Scan for the cell matching the given text and deliver its [x, y] coordinate at center. 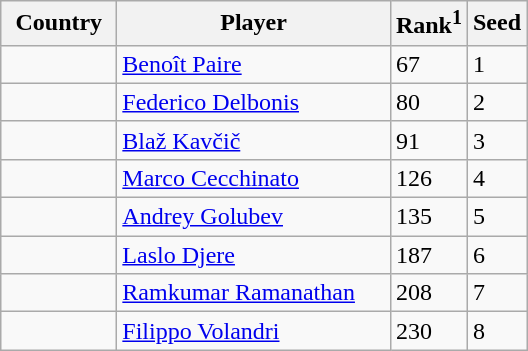
Marco Cecchinato [254, 178]
Filippo Volandri [254, 331]
126 [428, 178]
91 [428, 140]
5 [496, 217]
Laslo Djere [254, 255]
Rank1 [428, 24]
4 [496, 178]
80 [428, 102]
7 [496, 293]
Andrey Golubev [254, 217]
67 [428, 64]
1 [496, 64]
Country [59, 24]
230 [428, 331]
3 [496, 140]
187 [428, 255]
Player [254, 24]
8 [496, 331]
2 [496, 102]
6 [496, 255]
Benoît Paire [254, 64]
Ramkumar Ramanathan [254, 293]
135 [428, 217]
Seed [496, 24]
208 [428, 293]
Blaž Kavčič [254, 140]
Federico Delbonis [254, 102]
